Capture the cell that displays the provided text and extract its [X, Y] central coordinate. 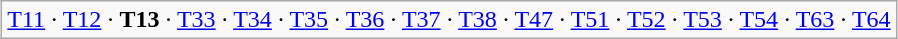
T11 · T12 · T13 · T33 · T34 · T35 · T36 · T37 · T38 · T47 · T51 · T52 · T53 · T54 · T63 · T64 [449, 20]
